Find where the given text appears and provide that cell's center as (x, y) coordinate. 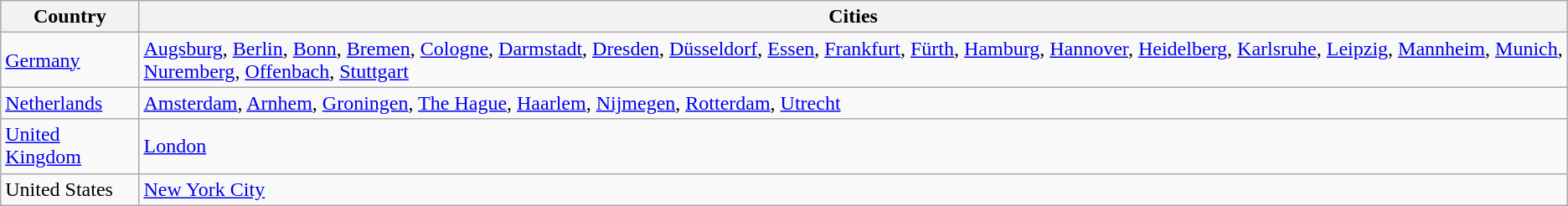
United Kingdom (70, 146)
Netherlands (70, 103)
Amsterdam, Arnhem, Groningen, The Hague, Haarlem, Nijmegen, Rotterdam, Utrecht (853, 103)
New York City (853, 189)
United States (70, 189)
Country (70, 17)
Cities (853, 17)
London (853, 146)
Germany (70, 60)
